For the text-containing cell, return its midpoint in (X, Y) coordinate format. 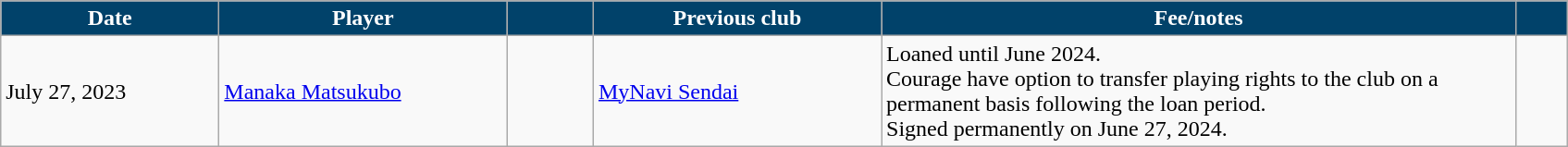
Player (363, 18)
MyNavi Sendai (736, 91)
July 27, 2023 (110, 91)
Date (110, 18)
Fee/notes (1198, 18)
Manaka Matsukubo (363, 91)
Previous club (736, 18)
